Detect which cell encompasses the target text, then output its [x, y] center coordinate. 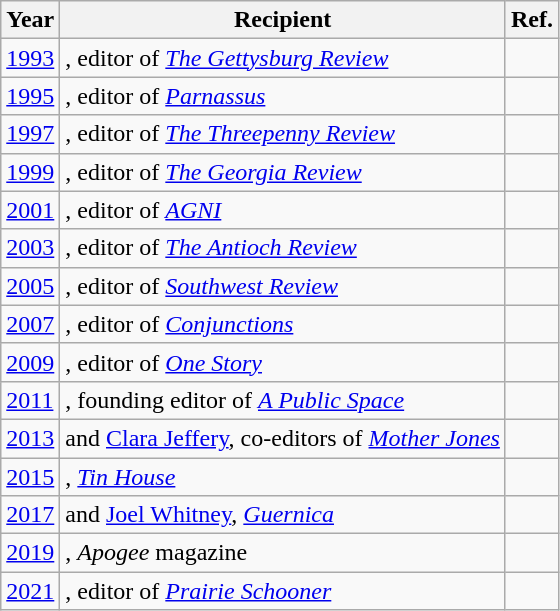
2009 [30, 362]
, editor of The Georgia Review [283, 172]
, Tin House [283, 477]
2007 [30, 324]
and Clara Jeffery, co-editors of Mother Jones [283, 438]
, editor of Parnassus [283, 96]
2013 [30, 438]
2019 [30, 553]
, Apogee magazine [283, 553]
, founding editor of A Public Space [283, 400]
Year [30, 20]
2005 [30, 286]
2001 [30, 210]
and Joel Whitney, Guernica [283, 515]
2015 [30, 477]
Recipient [283, 20]
2021 [30, 591]
1993 [30, 58]
1997 [30, 134]
, editor of The Antioch Review [283, 248]
, editor of The Threepenny Review [283, 134]
1995 [30, 96]
, editor of Prairie Schooner [283, 591]
, editor of One Story [283, 362]
, editor of Southwest Review [283, 286]
2003 [30, 248]
2011 [30, 400]
, editor of Conjunctions [283, 324]
1999 [30, 172]
, editor of AGNI [283, 210]
2017 [30, 515]
Ref. [532, 20]
, editor of The Gettysburg Review [283, 58]
